Search for the cell housing the specified text and yield its (X, Y) center coordinate. 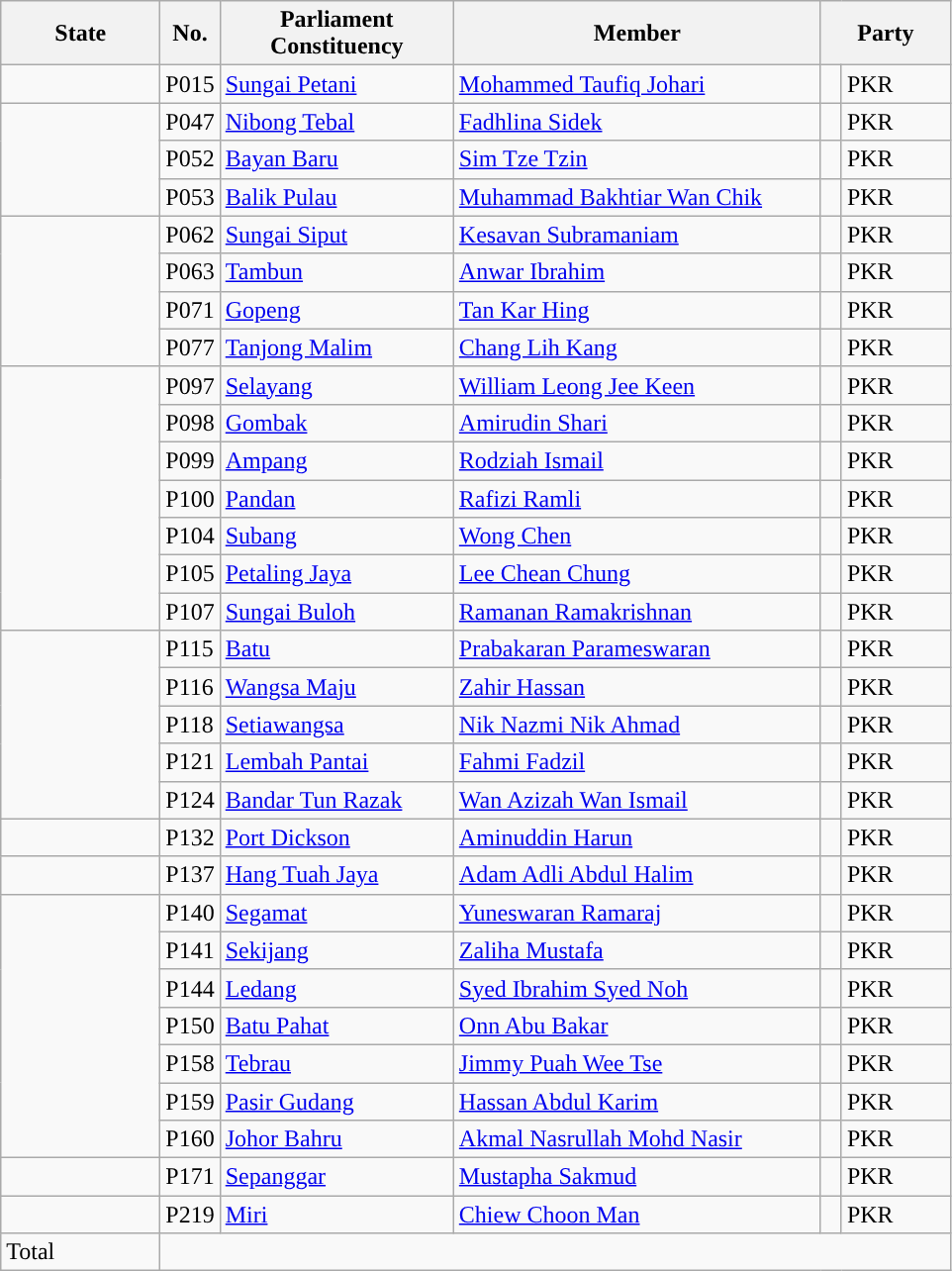
P158 (190, 1063)
Port Dickson (336, 837)
P099 (190, 460)
P124 (190, 800)
Wong Chen (637, 537)
Gombak (336, 423)
Miri (336, 1215)
Jimmy Puah Wee Tse (637, 1063)
Parliament Constituency (336, 34)
Fadhlina Sidek (637, 122)
P118 (190, 725)
Prabakaran Parameswaran (637, 649)
Petaling Jaya (336, 574)
Adam Adli Abdul Halim (637, 875)
Tambun (336, 272)
Balik Pulau (336, 197)
P137 (190, 875)
P098 (190, 423)
P071 (190, 310)
Sungai Siput (336, 235)
P144 (190, 988)
Segamat (336, 913)
Mustapha Sakmud (637, 1177)
Wan Azizah Wan Ismail (637, 800)
Johor Bahru (336, 1139)
P171 (190, 1177)
P150 (190, 1026)
Selayang (336, 385)
P015 (190, 84)
P141 (190, 950)
Ramanan Ramakrishnan (637, 612)
Anwar Ibrahim (637, 272)
Onn Abu Bakar (637, 1026)
Chiew Choon Man (637, 1215)
Bandar Tun Razak (336, 800)
Sungai Petani (336, 84)
Akmal Nasrullah Mohd Nasir (637, 1139)
Tebrau (336, 1063)
Aminuddin Harun (637, 837)
Total (81, 1252)
William Leong Jee Keen (637, 385)
Tanjong Malim (336, 347)
P100 (190, 498)
Amirudin Shari (637, 423)
P219 (190, 1215)
Batu Pahat (336, 1026)
Gopeng (336, 310)
Mohammed Taufiq Johari (637, 84)
P115 (190, 649)
Muhammad Bakhtiar Wan Chik (637, 197)
Sekijang (336, 950)
Batu (336, 649)
Bayan Baru (336, 159)
Sim Tze Tzin (637, 159)
P159 (190, 1102)
P047 (190, 122)
Ledang (336, 988)
Setiawangsa (336, 725)
Wangsa Maju (336, 687)
P062 (190, 235)
P132 (190, 837)
P063 (190, 272)
Yuneswaran Ramaraj (637, 913)
Syed Ibrahim Syed Noh (637, 988)
P140 (190, 913)
Sungai Buloh (336, 612)
P104 (190, 537)
Member (637, 34)
P116 (190, 687)
P121 (190, 762)
Ampang (336, 460)
P105 (190, 574)
Hang Tuah Jaya (336, 875)
No. (190, 34)
P052 (190, 159)
Rodziah Ismail (637, 460)
P160 (190, 1139)
Rafizi Ramli (637, 498)
Hassan Abdul Karim (637, 1102)
Chang Lih Kang (637, 347)
Sepanggar (336, 1177)
Tan Kar Hing (637, 310)
Nik Nazmi Nik Ahmad (637, 725)
Nibong Tebal (336, 122)
Pandan (336, 498)
P077 (190, 347)
Zaliha Mustafa (637, 950)
Subang (336, 537)
Fahmi Fadzil (637, 762)
Lembah Pantai (336, 762)
State (81, 34)
P053 (190, 197)
Lee Chean Chung (637, 574)
Pasir Gudang (336, 1102)
Kesavan Subramaniam (637, 235)
P107 (190, 612)
Zahir Hassan (637, 687)
Party (885, 34)
P097 (190, 385)
